Determine the (X, Y) coordinate at the center of the cell enclosing the given text.  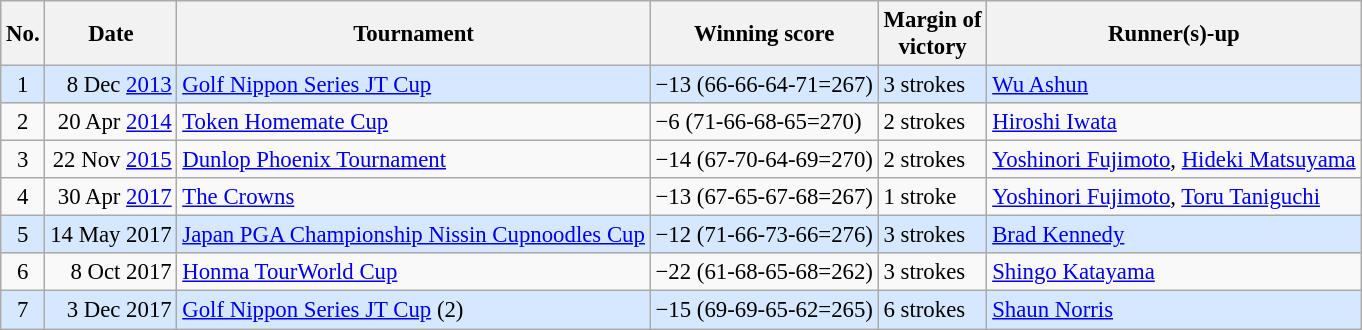
4 (23, 197)
−14 (67-70-64-69=270) (764, 160)
Margin ofvictory (932, 34)
Winning score (764, 34)
Token Homemate Cup (414, 122)
Hiroshi Iwata (1174, 122)
Dunlop Phoenix Tournament (414, 160)
3 Dec 2017 (111, 310)
Brad Kennedy (1174, 235)
1 stroke (932, 197)
The Crowns (414, 197)
22 Nov 2015 (111, 160)
20 Apr 2014 (111, 122)
2 (23, 122)
Japan PGA Championship Nissin Cupnoodles Cup (414, 235)
3 (23, 160)
No. (23, 34)
1 (23, 85)
−15 (69-69-65-62=265) (764, 310)
14 May 2017 (111, 235)
Yoshinori Fujimoto, Hideki Matsuyama (1174, 160)
Honma TourWorld Cup (414, 273)
−22 (61-68-65-68=262) (764, 273)
Shaun Norris (1174, 310)
−12 (71-66-73-66=276) (764, 235)
Tournament (414, 34)
−6 (71-66-68-65=270) (764, 122)
Shingo Katayama (1174, 273)
−13 (67-65-67-68=267) (764, 197)
Golf Nippon Series JT Cup (414, 85)
6 strokes (932, 310)
8 Oct 2017 (111, 273)
Yoshinori Fujimoto, Toru Taniguchi (1174, 197)
−13 (66-66-64-71=267) (764, 85)
6 (23, 273)
Runner(s)-up (1174, 34)
Date (111, 34)
7 (23, 310)
5 (23, 235)
30 Apr 2017 (111, 197)
Golf Nippon Series JT Cup (2) (414, 310)
Wu Ashun (1174, 85)
8 Dec 2013 (111, 85)
